Extract the (X, Y) coordinate from the center of the cell holding the provided text.  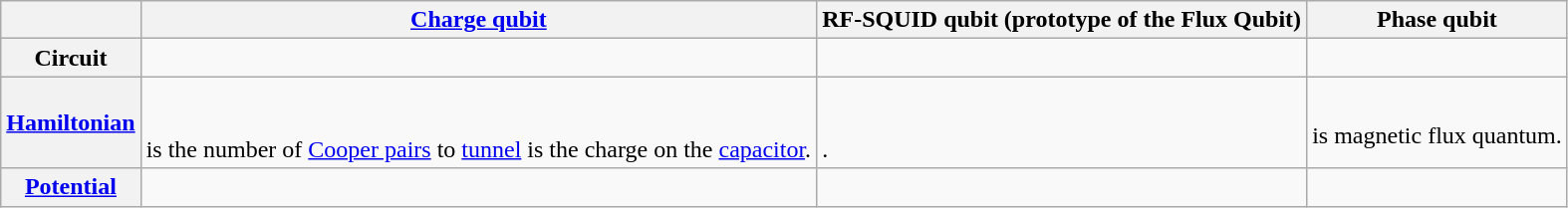
. (1062, 122)
Circuit (71, 58)
is the number of Cooper pairs to tunnel is the charge on the capacitor. (478, 122)
is magnetic flux quantum. (1437, 122)
Charge qubit (478, 20)
Hamiltonian (71, 122)
Potential (71, 187)
Phase qubit (1437, 20)
RF-SQUID qubit (prototype of the Flux Qubit) (1062, 20)
